Extract the (X, Y) coordinate from the center of the cell holding the provided text.  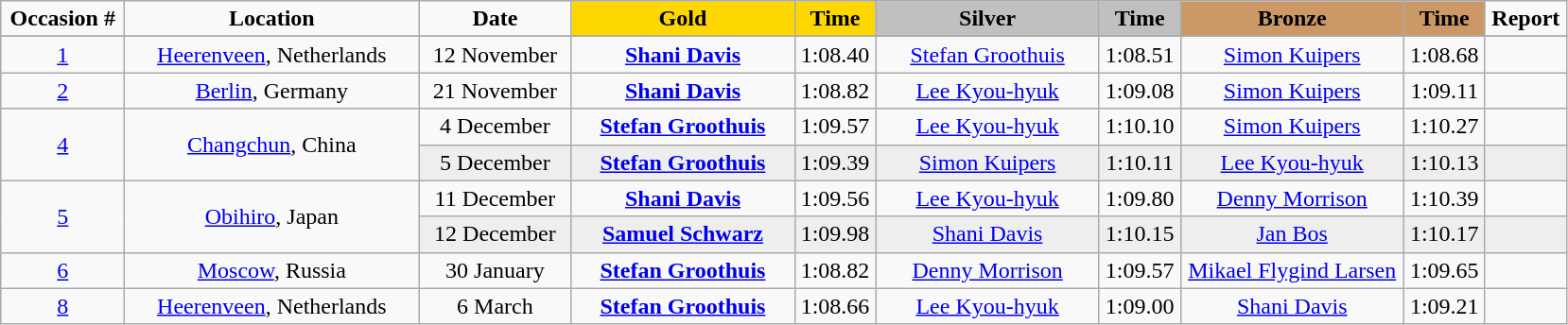
5 December (496, 162)
4 December (496, 127)
1:09.11 (1444, 91)
Bronze (1292, 19)
Samuel Schwarz (683, 234)
Occasion # (62, 19)
6 March (496, 306)
1:09.39 (835, 162)
1:09.21 (1444, 306)
1:08.68 (1444, 55)
1:10.17 (1444, 234)
Mikael Flygind Larsen (1292, 270)
1:09.65 (1444, 270)
Location (272, 19)
1:08.66 (835, 306)
12 November (496, 55)
1:09.56 (835, 198)
12 December (496, 234)
1:09.00 (1140, 306)
21 November (496, 91)
1:08.40 (835, 55)
Report (1525, 19)
Jan Bos (1292, 234)
1:09.80 (1140, 198)
Silver (987, 19)
Berlin, Germany (272, 91)
4 (62, 145)
Date (496, 19)
1:09.98 (835, 234)
1:10.39 (1444, 198)
1:10.10 (1140, 127)
Moscow, Russia (272, 270)
Obihiro, Japan (272, 216)
1:08.51 (1140, 55)
1 (62, 55)
Gold (683, 19)
30 January (496, 270)
11 December (496, 198)
1:10.27 (1444, 127)
1:10.15 (1140, 234)
Changchun, China (272, 145)
1:10.11 (1140, 162)
1:10.13 (1444, 162)
6 (62, 270)
1:09.08 (1140, 91)
8 (62, 306)
5 (62, 216)
2 (62, 91)
